Return the (x, y) coordinate for the center point of the cell that contains the specified text.  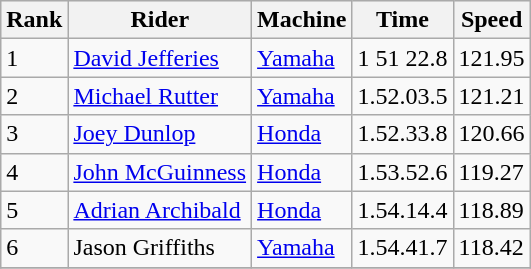
1.53.52.6 (402, 172)
Rider (160, 20)
5 (34, 210)
Rank (34, 20)
1.54.41.7 (402, 248)
1 (34, 58)
120.66 (492, 134)
119.27 (492, 172)
1.54.14.4 (402, 210)
4 (34, 172)
118.89 (492, 210)
6 (34, 248)
2 (34, 96)
1.52.33.8 (402, 134)
Jason Griffiths (160, 248)
John McGuinness (160, 172)
Joey Dunlop (160, 134)
121.21 (492, 96)
David Jefferies (160, 58)
118.42 (492, 248)
Machine (302, 20)
1.52.03.5 (402, 96)
Michael Rutter (160, 96)
1 51 22.8 (402, 58)
Adrian Archibald (160, 210)
Time (402, 20)
3 (34, 134)
121.95 (492, 58)
Speed (492, 20)
